For the text-containing cell, return its midpoint in [x, y] coordinate format. 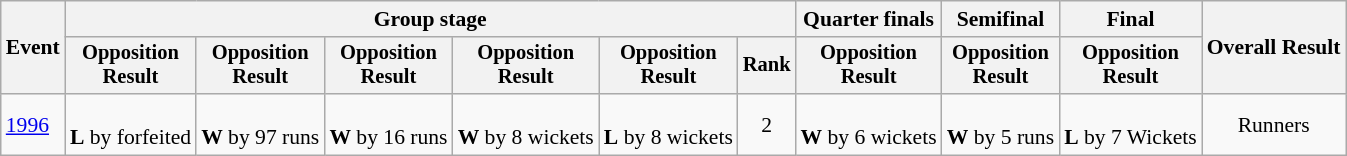
Quarter finals [868, 19]
Event [33, 48]
Semifinal [1000, 19]
W by 6 wickets [868, 124]
Rank [767, 66]
W by 8 wickets [526, 124]
1996 [33, 124]
L by forfeited [130, 124]
L by 7 Wickets [1130, 124]
Final [1130, 19]
W by 97 runs [260, 124]
Overall Result [1274, 48]
Group stage [430, 19]
W by 16 runs [388, 124]
Runners [1274, 124]
2 [767, 124]
W by 5 runs [1000, 124]
L by 8 wickets [668, 124]
